Scan for the cell matching the given text and deliver its [x, y] coordinate at center. 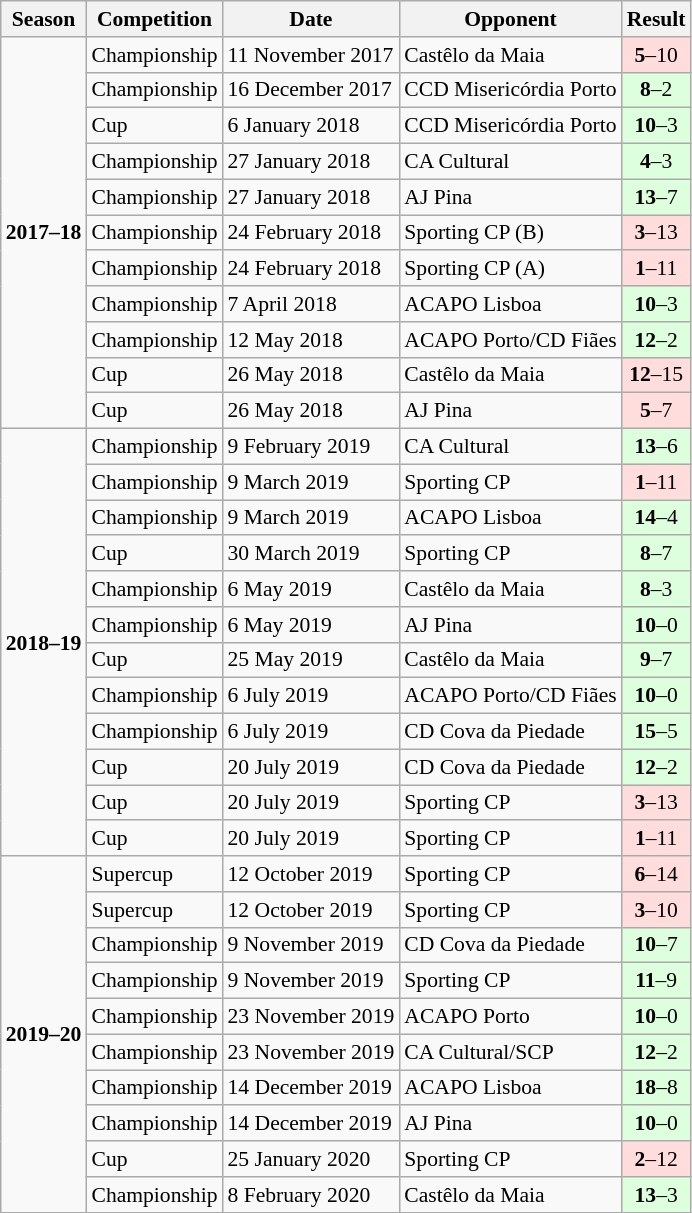
6 January 2018 [310, 126]
2019–20 [44, 1034]
Competition [154, 19]
13–3 [656, 1195]
Sporting CP (B) [510, 233]
8–2 [656, 90]
10–7 [656, 945]
12 May 2018 [310, 340]
5–7 [656, 411]
Result [656, 19]
11–9 [656, 981]
5–10 [656, 55]
13–6 [656, 447]
7 April 2018 [310, 304]
2018–19 [44, 643]
8–3 [656, 589]
6–14 [656, 874]
25 January 2020 [310, 1159]
CA Cultural/SCP [510, 1052]
15–5 [656, 732]
Sporting CP (A) [510, 269]
Season [44, 19]
ACAPO Porto [510, 1017]
12–15 [656, 375]
8 February 2020 [310, 1195]
Opponent [510, 19]
25 May 2019 [310, 660]
9–7 [656, 660]
16 December 2017 [310, 90]
14–4 [656, 518]
13–7 [656, 197]
2017–18 [44, 233]
9 February 2019 [310, 447]
Date [310, 19]
8–7 [656, 554]
11 November 2017 [310, 55]
2–12 [656, 1159]
30 March 2019 [310, 554]
3–10 [656, 910]
4–3 [656, 162]
18–8 [656, 1088]
